Provide the [x, y] coordinate of the cell's center where the given text is located.  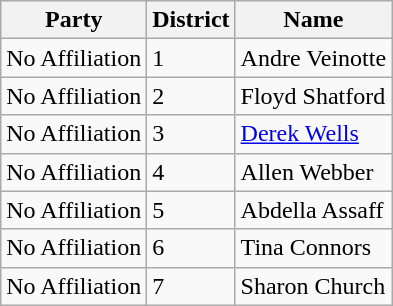
District [191, 20]
Name [314, 20]
Sharon Church [314, 286]
Derek Wells [314, 134]
Allen Webber [314, 172]
1 [191, 58]
Party [74, 20]
Tina Connors [314, 248]
6 [191, 248]
5 [191, 210]
3 [191, 134]
Floyd Shatford [314, 96]
Abdella Assaff [314, 210]
2 [191, 96]
7 [191, 286]
Andre Veinotte [314, 58]
4 [191, 172]
